Locate the cell with the specified text and output its (X, Y) center coordinate. 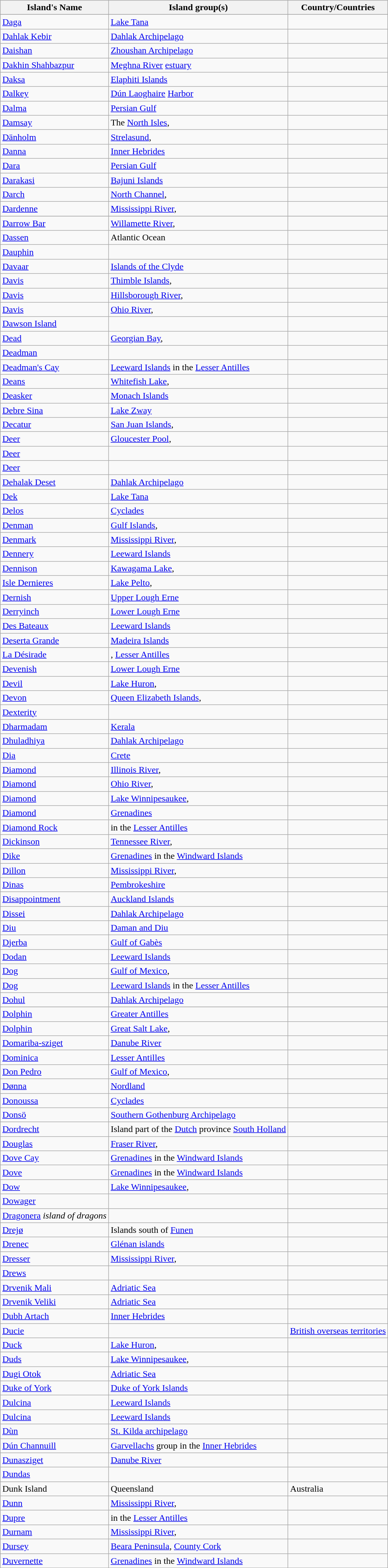
Dickinson (54, 841)
Dardenne (54, 209)
La Désirade (54, 655)
Deans (54, 381)
Dinas (54, 885)
Diu (54, 928)
Greater Antilles (198, 1014)
Nordland (198, 1086)
Strelasund, (198, 137)
Dennison (54, 568)
Australia (338, 1489)
Don Pedro (54, 1072)
Devon (54, 698)
Lake Pelto, (198, 583)
Drews (54, 1273)
Dundas (54, 1474)
Lesser Antilles (198, 1057)
Daksa (54, 79)
Dugi Otok (54, 1374)
Dunasziget (54, 1460)
Devil (54, 683)
, Lesser Antilles (198, 655)
Upper Lough Erne (198, 597)
St. Kilda archipelago (198, 1431)
Queen Elizabeth Islands, (198, 698)
Deadman's Cay (54, 367)
Dike (54, 856)
Donoussa (54, 1101)
Dove (54, 1172)
Grenadines (198, 813)
Garvellachs group in the Inner Hebrides (198, 1446)
Islands south of Funen (198, 1230)
Derryinch (54, 611)
Island's Name (54, 8)
Darrow Bar (54, 223)
Decatur (54, 425)
Crete (198, 755)
Damsay (54, 122)
The North Isles, (198, 122)
Darakasi (54, 180)
Country/Countries (338, 8)
Dohul (54, 1000)
Whitefish Lake, (198, 381)
Dunk Island (54, 1489)
Dodan (54, 957)
Denman (54, 525)
Great Salt Lake, (198, 1028)
Dunn (54, 1503)
Dillon (54, 870)
Georgian Bay, (198, 338)
Kawagama Lake, (198, 568)
Tennessee River, (198, 841)
Ducie (54, 1330)
Queensland (198, 1489)
Hillsborough River, (198, 295)
Dexterity (54, 712)
Daga (54, 22)
Djerba (54, 942)
Bajuni Islands (198, 180)
Thimble Islands, (198, 281)
Dominica (54, 1057)
Duke of York (54, 1388)
Gloucester Pool, (198, 439)
Danna (54, 151)
Dehalak Deset (54, 482)
Dänholm (54, 137)
Duck (54, 1345)
Illinois River, (198, 770)
Kerala (198, 727)
Dauphin (54, 252)
Drenec (54, 1244)
Dún Laoghaire Harbor (198, 94)
Davaar (54, 266)
Debre Sina (54, 410)
Dordrecht (54, 1129)
Duke of York Islands (198, 1388)
Dawson Island (54, 324)
Daman and Diu (198, 928)
Lake Zway (198, 410)
Dalma (54, 108)
Islands of the Clyde (198, 266)
Drvenik Veliki (54, 1302)
Dupre (54, 1517)
Diamond Rock (54, 827)
Deserta Grande (54, 640)
Southern Gothenburg Archipelago (198, 1115)
Gulf of Gabès (198, 942)
Pembrokeshire (198, 885)
Dún Channuill (54, 1446)
Disappointment (54, 899)
Madeira Islands (198, 640)
Monach Islands (198, 396)
Auckland Islands (198, 899)
Dresser (54, 1259)
Des Bateaux (54, 626)
San Juan Islands, (198, 425)
Isle Dernieres (54, 583)
Daishan (54, 51)
Drvenik Mali (54, 1287)
Dhuladhiya (54, 741)
Dubh Artach (54, 1316)
Delos (54, 511)
Duds (54, 1359)
Dakhin Shahbazpur (54, 65)
Dow (54, 1187)
British overseas territories (338, 1330)
Elaphiti Islands (198, 79)
Douglas (54, 1144)
North Channel, (198, 195)
Island group(s) (198, 8)
Beara Peninsula, County Cork (198, 1546)
Duvernette (54, 1561)
Darch (54, 195)
Dowager (54, 1201)
Dara (54, 165)
Fraser River, (198, 1144)
Donsö (54, 1115)
Gulf Islands, (198, 525)
Dursey (54, 1546)
Dragonera island of dragons (54, 1215)
Domariba-sziget (54, 1043)
Dek (54, 496)
Zhoushan Archipelago (198, 51)
Dùn (54, 1431)
Dharmadam (54, 727)
Island part of the Dutch province South Holland (198, 1129)
Dissei (54, 914)
Deadman (54, 353)
Willamette River, (198, 223)
Dønna (54, 1086)
Atlantic Ocean (198, 238)
Denmark (54, 540)
Durnam (54, 1532)
Glénan islands (198, 1244)
Devenish (54, 669)
Dead (54, 338)
Dassen (54, 238)
Dahlak Kebir (54, 36)
Meghna River estuary (198, 65)
Dia (54, 755)
Dalkey (54, 94)
Deasker (54, 396)
Drejø (54, 1230)
Dennery (54, 554)
Dove Cay (54, 1158)
Dernish (54, 597)
